From the cell containing the given text, extract its center point as (X, Y) coordinate. 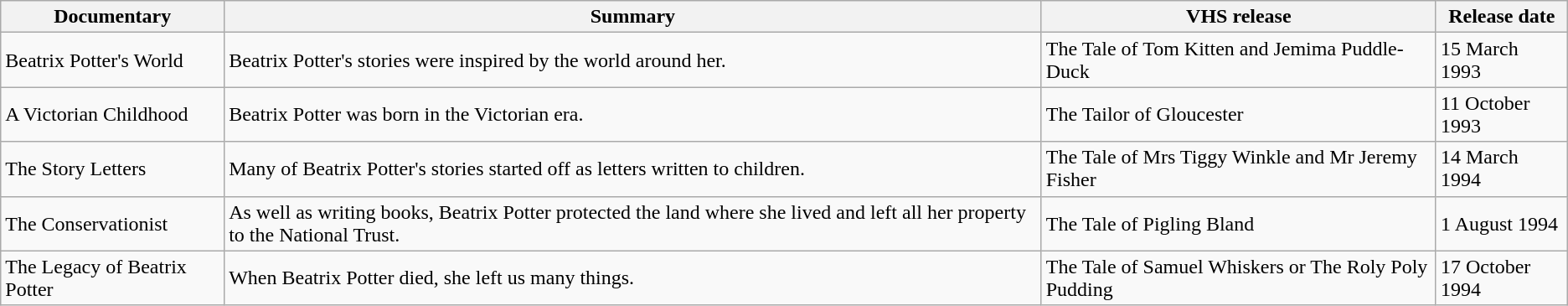
Release date (1501, 17)
Summary (633, 17)
VHS release (1238, 17)
The Tale of Mrs Tiggy Winkle and Mr Jeremy Fisher (1238, 169)
14 March 1994 (1501, 169)
The Tailor of Gloucester (1238, 114)
17 October 1994 (1501, 278)
The Tale of Tom Kitten and Jemima Puddle-Duck (1238, 60)
Many of Beatrix Potter's stories started off as letters written to children. (633, 169)
Beatrix Potter's World (112, 60)
15 March 1993 (1501, 60)
The Tale of Samuel Whiskers or The Roly Poly Pudding (1238, 278)
Beatrix Potter was born in the Victorian era. (633, 114)
When Beatrix Potter died, she left us many things. (633, 278)
11 October 1993 (1501, 114)
The Story Letters (112, 169)
Beatrix Potter's stories were inspired by the world around her. (633, 60)
As well as writing books, Beatrix Potter protected the land where she lived and left all her property to the National Trust. (633, 223)
The Legacy of Beatrix Potter (112, 278)
A Victorian Childhood (112, 114)
1 August 1994 (1501, 223)
Documentary (112, 17)
The Conservationist (112, 223)
The Tale of Pigling Bland (1238, 223)
